Find where the given text appears and provide that cell's center as (x, y) coordinate. 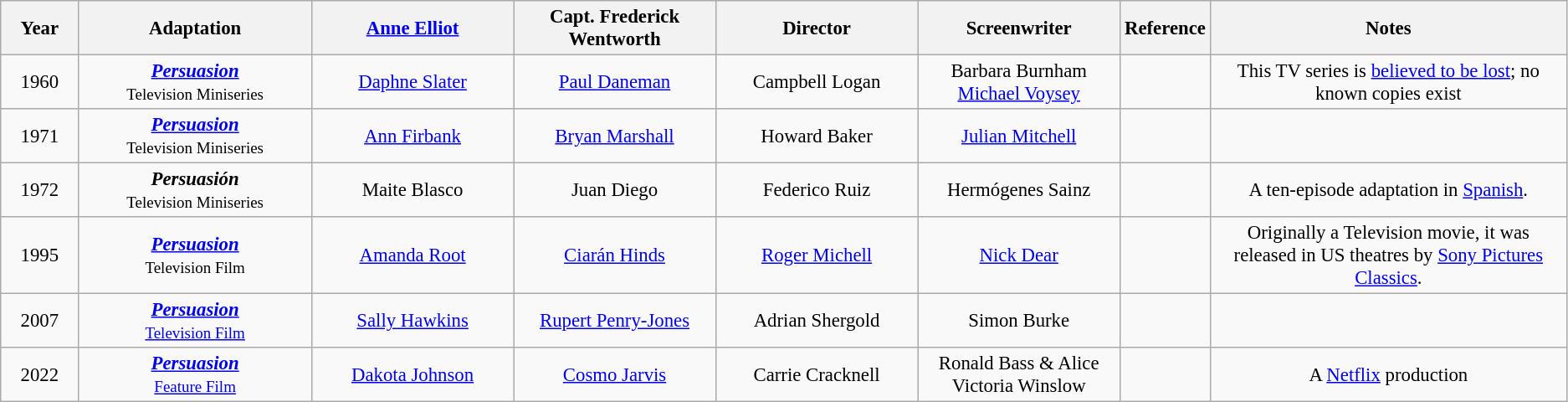
Adaptation (196, 28)
Year (40, 28)
1971 (40, 136)
Screenwriter (1019, 28)
PersuasiónTelevision Miniseries (196, 191)
Amanda Root (412, 255)
Adrian Shergold (817, 322)
Nick Dear (1019, 255)
Originally a Television movie, it was released in US theatres by Sony Pictures Classics. (1388, 255)
Campbell Logan (817, 82)
Reference (1166, 28)
Howard Baker (817, 136)
2007 (40, 322)
1960 (40, 82)
Paul Daneman (615, 82)
Ann Firbank (412, 136)
Daphne Slater (412, 82)
Director (817, 28)
This TV series is believed to be lost; no known copies exist (1388, 82)
Hermógenes Sainz (1019, 191)
1972 (40, 191)
1995 (40, 255)
Rupert Penry-Jones (615, 322)
Federico Ruiz (817, 191)
Bryan Marshall (615, 136)
Anne Elliot (412, 28)
Julian Mitchell (1019, 136)
Ciarán Hinds (615, 255)
Notes (1388, 28)
A ten-episode adaptation in Spanish. (1388, 191)
Sally Hawkins (412, 322)
Maite Blasco (412, 191)
Juan Diego (615, 191)
Roger Michell (817, 255)
Barbara BurnhamMichael Voysey (1019, 82)
Capt. Frederick Wentworth (615, 28)
Simon Burke (1019, 322)
